Return (X, Y) of the center of cell containing provided text 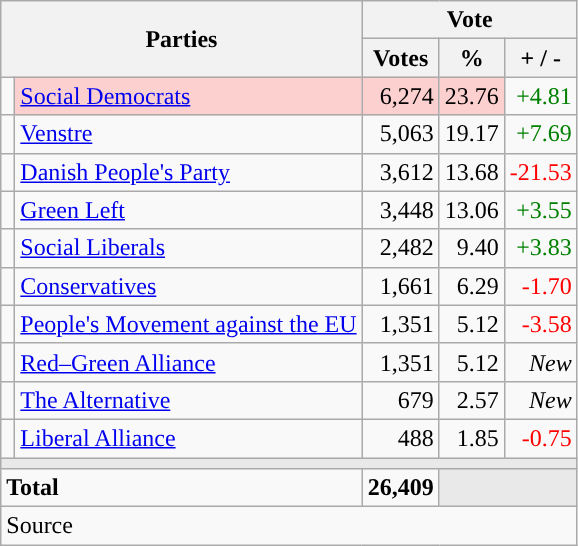
+ / - (540, 58)
Green Left (188, 210)
People's Movement against the EU (188, 324)
3,612 (400, 172)
6.29 (472, 286)
Social Democrats (188, 96)
26,409 (400, 488)
Danish People's Party (188, 172)
5,063 (400, 134)
+7.69 (540, 134)
-21.53 (540, 172)
679 (400, 400)
Source (290, 526)
Venstre (188, 134)
2,482 (400, 248)
+3.55 (540, 210)
Red–Green Alliance (188, 362)
Liberal Alliance (188, 438)
Conservatives (188, 286)
23.76 (472, 96)
+4.81 (540, 96)
3,448 (400, 210)
% (472, 58)
+3.83 (540, 248)
13.06 (472, 210)
13.68 (472, 172)
-0.75 (540, 438)
-1.70 (540, 286)
19.17 (472, 134)
6,274 (400, 96)
Total (182, 488)
9.40 (472, 248)
Social Liberals (188, 248)
1.85 (472, 438)
2.57 (472, 400)
The Alternative (188, 400)
1,661 (400, 286)
-3.58 (540, 324)
Votes (400, 58)
Parties (182, 39)
Vote (470, 20)
488 (400, 438)
